Capture the cell that displays the provided text and extract its (X, Y) central coordinate. 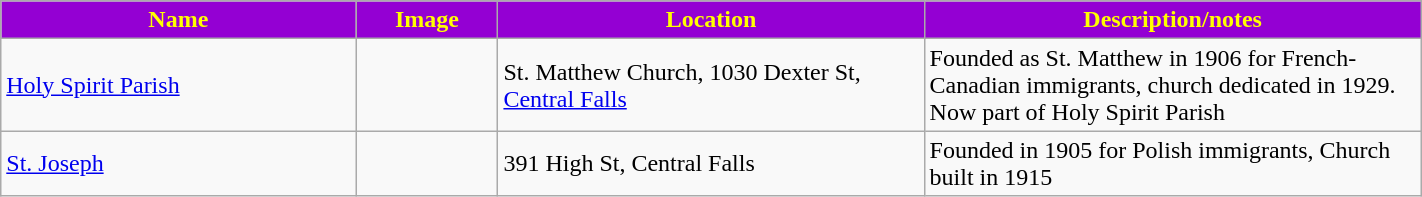
Description/notes (1172, 20)
391 High St, Central Falls (711, 164)
Holy Spirit Parish (178, 85)
St. Matthew Church, 1030 Dexter St, Central Falls (711, 85)
Name (178, 20)
St. Joseph (178, 164)
Location (711, 20)
Founded as St. Matthew in 1906 for French-Canadian immigrants, church dedicated in 1929. Now part of Holy Spirit Parish (1172, 85)
Founded in 1905 for Polish immigrants, Church built in 1915 (1172, 164)
Image (427, 20)
